Capture the cell that displays the provided text and extract its [X, Y] central coordinate. 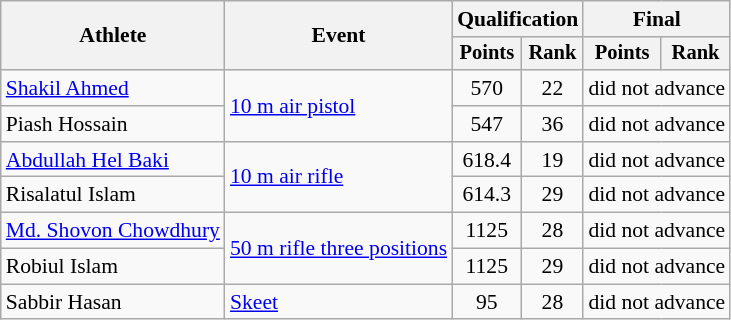
Skeet [338, 302]
22 [552, 88]
50 m rifle three positions [338, 248]
Event [338, 36]
Athlete [113, 36]
Md. Shovon Chowdhury [113, 231]
Risalatul Islam [113, 195]
547 [486, 124]
570 [486, 88]
Piash Hossain [113, 124]
10 m air rifle [338, 178]
Abdullah Hel Baki [113, 160]
Final [656, 19]
19 [552, 160]
614.3 [486, 195]
Qualification [518, 19]
618.4 [486, 160]
10 m air pistol [338, 106]
Sabbir Hasan [113, 302]
Shakil Ahmed [113, 88]
Robiul Islam [113, 267]
95 [486, 302]
36 [552, 124]
